Search for the cell housing the specified text and yield its [X, Y] center coordinate. 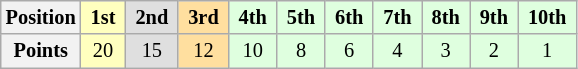
7th [397, 17]
1st [104, 17]
12 [203, 51]
20 [104, 51]
3 [446, 51]
2nd [152, 17]
Points [41, 51]
10th [547, 17]
10 [253, 51]
6th [349, 17]
1 [547, 51]
5th [301, 17]
4 [397, 51]
6 [349, 51]
8th [446, 17]
15 [152, 51]
3rd [203, 17]
8 [301, 51]
Position [41, 17]
2 [494, 51]
4th [253, 17]
9th [494, 17]
